Return [X, Y] of the center of cell containing provided text 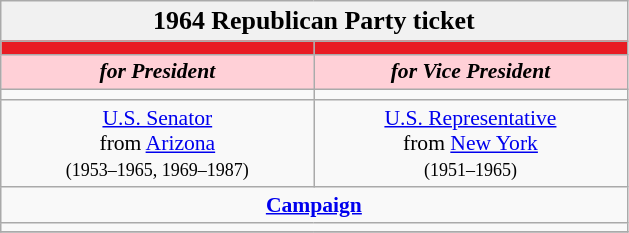
1964 Republican Party ticket [314, 21]
for Vice President [470, 72]
Campaign [314, 205]
U.S. Representativefrom New York(1951–1965) [470, 144]
for President [158, 72]
U.S. Senatorfrom Arizona(1953–1965, 1969–1987) [158, 144]
